Identify which cell holds the provided text, then report its (x, y) central coordinate. 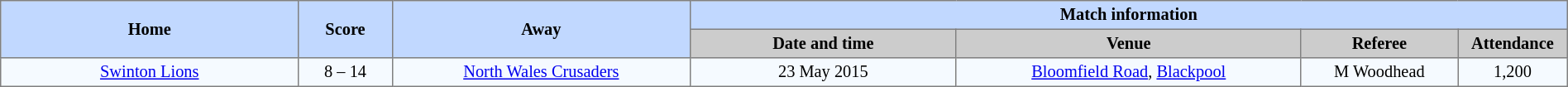
8 – 14 (346, 72)
1,200 (1513, 72)
Referee (1379, 43)
Date and time (823, 43)
Bloomfield Road, Blackpool (1128, 72)
Home (150, 30)
Match information (1128, 15)
Away (541, 30)
Venue (1128, 43)
M Woodhead (1379, 72)
Swinton Lions (150, 72)
North Wales Crusaders (541, 72)
Score (346, 30)
23 May 2015 (823, 72)
Attendance (1513, 43)
